Pinpoint the cell where the given text exists, returning its [X, Y] midpoint coordinate. 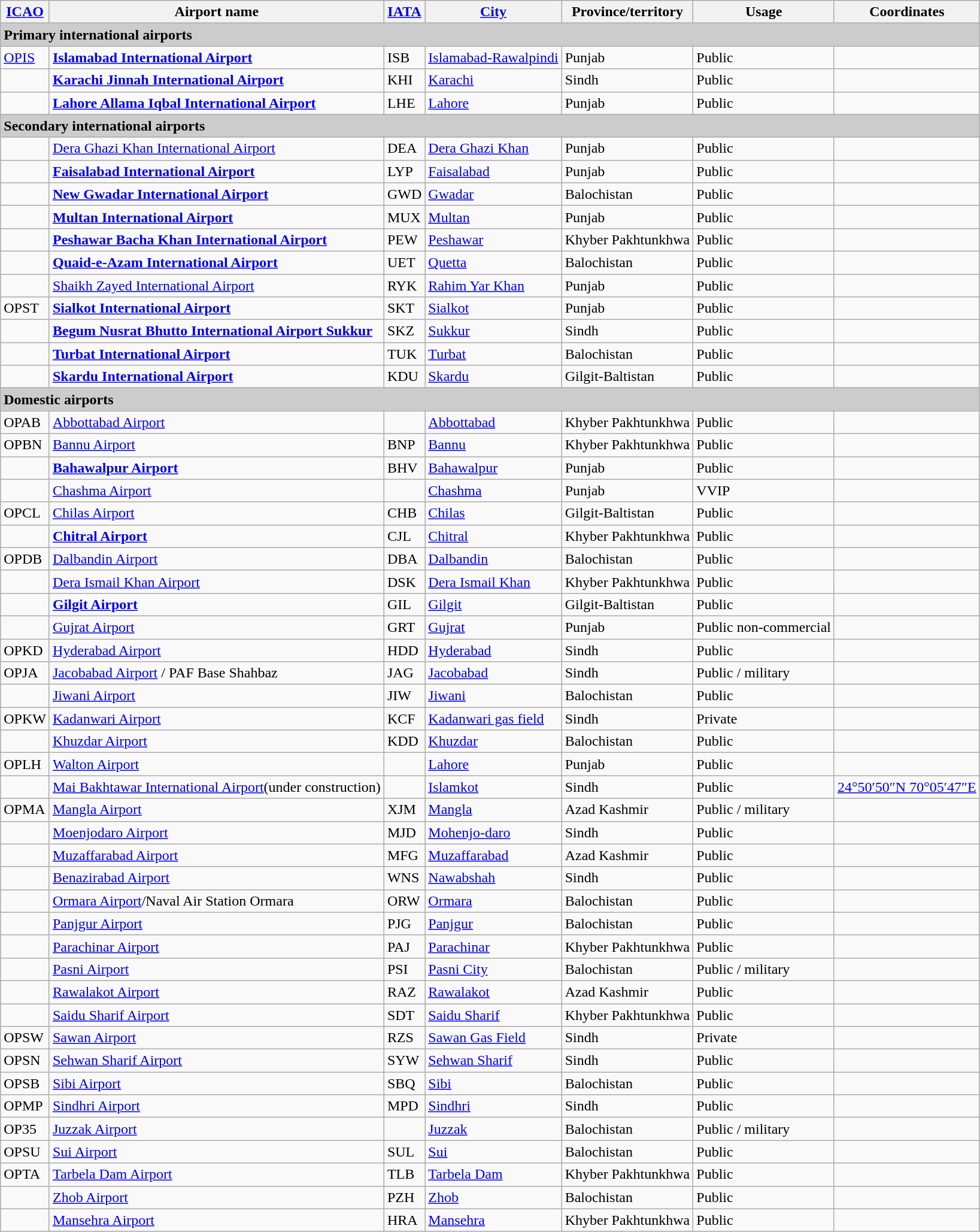
Panjgur Airport [217, 924]
Chashma [493, 491]
Mansehra [493, 1220]
Airport name [217, 12]
Islamkot [493, 787]
Quetta [493, 262]
Ormara Airport/Naval Air Station Ormara [217, 901]
OPAB [25, 422]
Skardu International Airport [217, 377]
Begum Nusrat Bhutto International Airport Sukkur [217, 331]
Sialkot International Airport [217, 308]
Islamabad-Rawalpindi [493, 57]
OPLH [25, 764]
Sehwan Sharif [493, 1061]
Sindhri Airport [217, 1106]
Kadanwari gas field [493, 719]
OPBN [25, 445]
Jiwani [493, 696]
Faisalabad [493, 171]
CJL [404, 536]
WNS [404, 878]
Sui Airport [217, 1152]
KCF [404, 719]
RAZ [404, 992]
Gilgit Airport [217, 604]
Pasni City [493, 969]
OPKW [25, 719]
TUK [404, 354]
OP35 [25, 1129]
RYK [404, 286]
Sialkot [493, 308]
Secondary international airports [490, 126]
DEA [404, 149]
MPD [404, 1106]
GIL [404, 604]
Dera Ghazi Khan International Airport [217, 149]
SKZ [404, 331]
Zhob [493, 1197]
MFG [404, 855]
Chilas Airport [217, 513]
OPKD [25, 650]
SKT [404, 308]
Bannu Airport [217, 445]
DBA [404, 559]
Sibi Airport [217, 1083]
Khuzdar [493, 741]
Pasni Airport [217, 969]
Bannu [493, 445]
PSI [404, 969]
Chitral [493, 536]
XJM [404, 810]
Province/territory [627, 12]
OPTA [25, 1175]
Dalbandin [493, 559]
Domestic airports [490, 399]
Muzaffarabad Airport [217, 855]
SDT [404, 1015]
OPSU [25, 1152]
BNP [404, 445]
Sukkur [493, 331]
Abbottabad Airport [217, 422]
Saidu Sharif Airport [217, 1015]
Rawalakot [493, 992]
Peshawar Bacha Khan International Airport [217, 240]
Sui [493, 1152]
MUX [404, 217]
Sibi [493, 1083]
UET [404, 262]
OPMA [25, 810]
Juzzak [493, 1129]
Jiwani Airport [217, 696]
PAJ [404, 946]
SBQ [404, 1083]
BHV [404, 468]
KHI [404, 80]
OPIS [25, 57]
Mangla [493, 810]
Bahawalpur Airport [217, 468]
Public non-commercial [764, 627]
Turbat [493, 354]
ORW [404, 901]
Islamabad International Airport [217, 57]
DSK [404, 582]
Benazirabad Airport [217, 878]
Sawan Gas Field [493, 1038]
OPDB [25, 559]
Tarbela Dam Airport [217, 1175]
Ormara [493, 901]
Karachi [493, 80]
Parachinar Airport [217, 946]
RZS [404, 1038]
Khuzdar Airport [217, 741]
SYW [404, 1061]
Coordinates [906, 12]
Moenjodaro Airport [217, 833]
OPMP [25, 1106]
GRT [404, 627]
Dera Ismail Khan [493, 582]
OPSB [25, 1083]
Kadanwari Airport [217, 719]
TLB [404, 1175]
New Gwadar International Airport [217, 194]
Gujrat [493, 627]
Chitral Airport [217, 536]
Gwadar [493, 194]
Rawalakot Airport [217, 992]
Shaikh Zayed International Airport [217, 286]
OPST [25, 308]
Gilgit [493, 604]
MJD [404, 833]
OPJA [25, 673]
LHE [404, 103]
Dera Ghazi Khan [493, 149]
Skardu [493, 377]
HDD [404, 650]
City [493, 12]
Lahore Allama Iqbal International Airport [217, 103]
Parachinar [493, 946]
Walton Airport [217, 764]
Faisalabad International Airport [217, 171]
Mohenjo-daro [493, 833]
LYP [404, 171]
JAG [404, 673]
Multan International Airport [217, 217]
KDD [404, 741]
Zhob Airport [217, 1197]
Abbottabad [493, 422]
Panjgur [493, 924]
Sehwan Sharif Airport [217, 1061]
GWD [404, 194]
Mai Bakhtawar International Airport(under construction) [217, 787]
OPSN [25, 1061]
KDU [404, 377]
Sawan Airport [217, 1038]
Saidu Sharif [493, 1015]
Mansehra Airport [217, 1220]
CHB [404, 513]
JIW [404, 696]
PJG [404, 924]
Hyderabad [493, 650]
Tarbela Dam [493, 1175]
VVIP [764, 491]
Dalbandin Airport [217, 559]
Mangla Airport [217, 810]
Karachi Jinnah International Airport [217, 80]
PEW [404, 240]
SUL [404, 1152]
Dera Ismail Khan Airport [217, 582]
Sindhri [493, 1106]
Juzzak Airport [217, 1129]
OPCL [25, 513]
ISB [404, 57]
Jacobabad [493, 673]
Chilas [493, 513]
24°50′50″N 70°05′47″E [906, 787]
Gujrat Airport [217, 627]
Turbat International Airport [217, 354]
OPSW [25, 1038]
Hyderabad Airport [217, 650]
PZH [404, 1197]
Quaid-e-Azam International Airport [217, 262]
Muzaffarabad [493, 855]
Primary international airports [490, 35]
Rahim Yar Khan [493, 286]
Chashma Airport [217, 491]
ICAO [25, 12]
HRA [404, 1220]
Peshawar [493, 240]
Usage [764, 12]
Bahawalpur [493, 468]
Multan [493, 217]
Nawabshah [493, 878]
Jacobabad Airport / PAF Base Shahbaz [217, 673]
IATA [404, 12]
